Pinpoint the cell where the given text exists, returning its [x, y] midpoint coordinate. 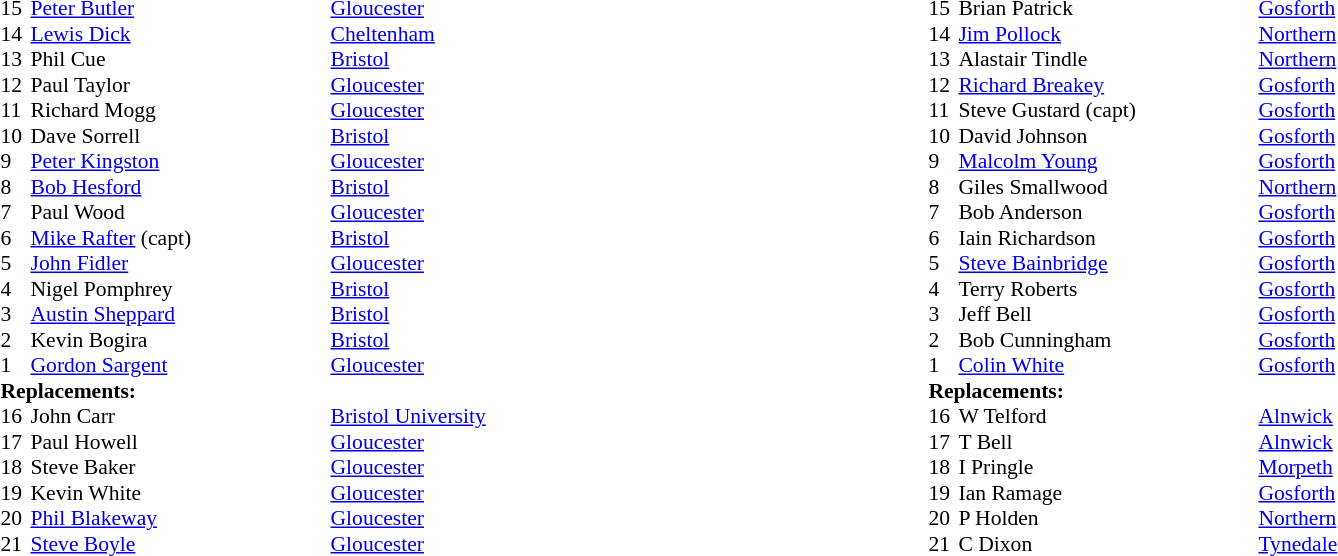
Ian Ramage [1108, 493]
Terry Roberts [1108, 289]
Jim Pollock [1108, 34]
Richard Breakey [1108, 85]
Dave Sorrell [180, 136]
Kevin White [180, 493]
Steve Gustard (capt) [1108, 111]
Richard Mogg [180, 111]
P Holden [1108, 519]
Morpeth [1298, 467]
Gordon Sargent [180, 365]
John Carr [180, 417]
I Pringle [1108, 467]
John Fidler [180, 263]
Phil Cue [180, 59]
David Johnson [1108, 136]
Paul Howell [180, 442]
W Telford [1108, 417]
Bristol University [408, 417]
Iain Richardson [1108, 238]
Mike Rafter (capt) [180, 238]
Giles Smallwood [1108, 187]
Bob Cunningham [1108, 340]
Colin White [1108, 365]
T Bell [1108, 442]
Bob Hesford [180, 187]
Austin Sheppard [180, 315]
Jeff Bell [1108, 315]
Cheltenham [408, 34]
Steve Bainbridge [1108, 263]
Alastair Tindle [1108, 59]
Bob Anderson [1108, 213]
Steve Baker [180, 467]
Malcolm Young [1108, 161]
Kevin Bogira [180, 340]
Lewis Dick [180, 34]
Nigel Pomphrey [180, 289]
Peter Kingston [180, 161]
Phil Blakeway [180, 519]
Paul Taylor [180, 85]
Paul Wood [180, 213]
